From the cell containing the given text, extract its center point as [x, y] coordinate. 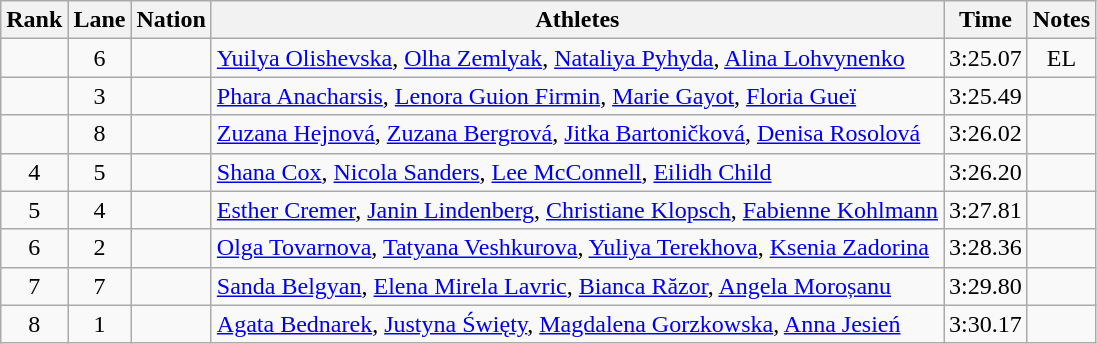
3:27.81 [986, 210]
Yuilya Olishevska, Olha Zemlyak, Nataliya Pyhyda, Alina Lohvynenko [577, 58]
Shana Cox, Nicola Sanders, Lee McConnell, Eilidh Child [577, 172]
Rank [34, 20]
3:26.20 [986, 172]
Esther Cremer, Janin Lindenberg, Christiane Klopsch, Fabienne Kohlmann [577, 210]
Olga Tovarnova, Tatyana Veshkurova, Yuliya Terekhova, Ksenia Zadorina [577, 248]
3:30.17 [986, 324]
3:25.07 [986, 58]
Lane [100, 20]
Athletes [577, 20]
2 [100, 248]
Nation [171, 20]
Phara Anacharsis, Lenora Guion Firmin, Marie Gayot, Floria Gueï [577, 96]
Sanda Belgyan, Elena Mirela Lavric, Bianca Răzor, Angela Moroșanu [577, 286]
Agata Bednarek, Justyna Święty, Magdalena Gorzkowska, Anna Jesień [577, 324]
3:28.36 [986, 248]
3:25.49 [986, 96]
EL [1061, 58]
Notes [1061, 20]
Time [986, 20]
1 [100, 324]
3:26.02 [986, 134]
3:29.80 [986, 286]
Zuzana Hejnová, Zuzana Bergrová, Jitka Bartoničková, Denisa Rosolová [577, 134]
3 [100, 96]
